Locate the cell with the specified text and output its (x, y) center coordinate. 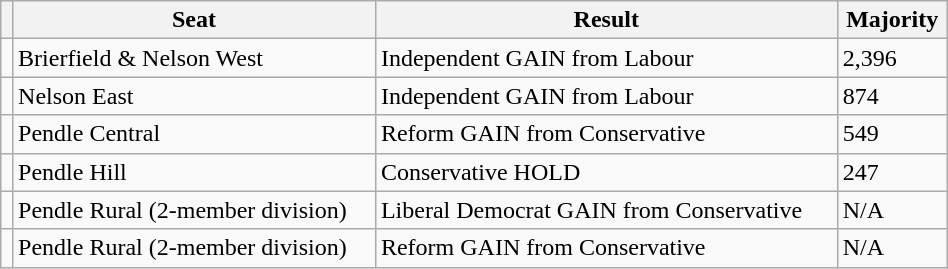
Seat (194, 20)
2,396 (892, 58)
Liberal Democrat GAIN from Conservative (606, 210)
874 (892, 96)
247 (892, 172)
Majority (892, 20)
549 (892, 134)
Nelson East (194, 96)
Result (606, 20)
Conservative HOLD (606, 172)
Brierfield & Nelson West (194, 58)
Pendle Central (194, 134)
Pendle Hill (194, 172)
